Return (X, Y) of the center of cell containing provided text 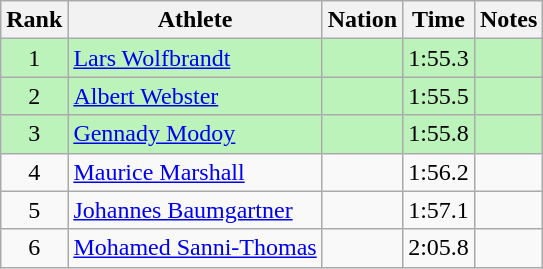
1:55.3 (439, 58)
Mohamed Sanni-Thomas (195, 248)
4 (34, 172)
Albert Webster (195, 96)
6 (34, 248)
Time (439, 20)
1:55.8 (439, 134)
1:57.1 (439, 210)
Rank (34, 20)
Nation (362, 20)
Maurice Marshall (195, 172)
Athlete (195, 20)
3 (34, 134)
Johannes Baumgartner (195, 210)
2:05.8 (439, 248)
1:56.2 (439, 172)
1:55.5 (439, 96)
5 (34, 210)
Notes (508, 20)
1 (34, 58)
Gennady Modoy (195, 134)
2 (34, 96)
Lars Wolfbrandt (195, 58)
